For the text-containing cell, return its midpoint in (X, Y) coordinate format. 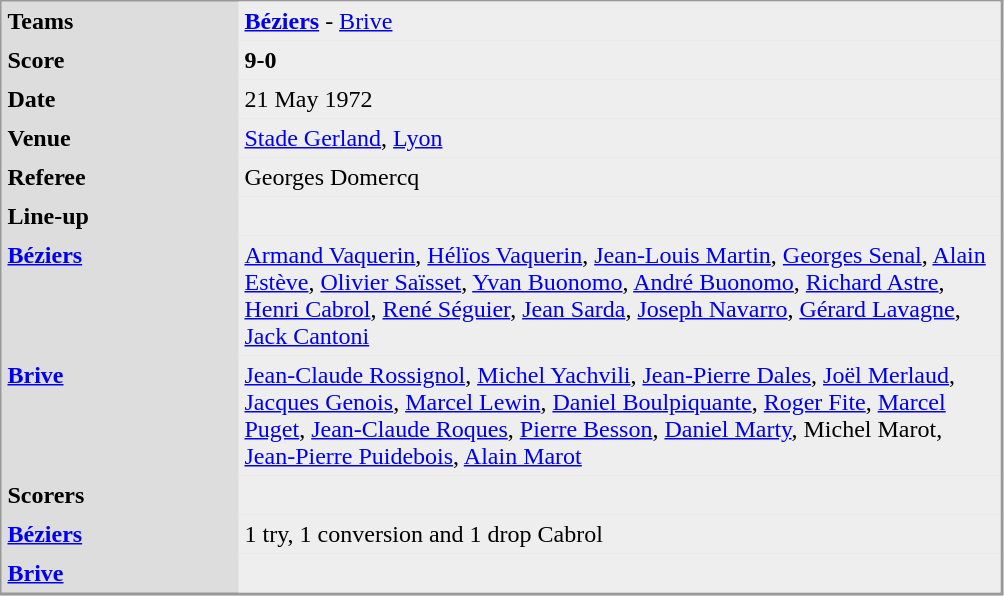
Referee (120, 178)
Scorers (120, 496)
9-0 (619, 60)
Georges Domercq (619, 178)
Line-up (120, 216)
Date (120, 100)
Score (120, 60)
Béziers - Brive (619, 22)
Stade Gerland, Lyon (619, 138)
Venue (120, 138)
Teams (120, 22)
1 try, 1 conversion and 1 drop Cabrol (619, 534)
21 May 1972 (619, 100)
